Identify which cell holds the provided text, then report its [X, Y] central coordinate. 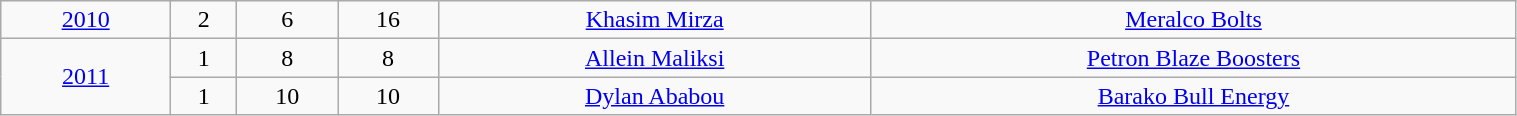
Khasim Mirza [654, 20]
Petron Blaze Boosters [1194, 58]
16 [388, 20]
Meralco Bolts [1194, 20]
Dylan Ababou [654, 96]
Barako Bull Energy [1194, 96]
2 [204, 20]
2011 [86, 77]
6 [288, 20]
2010 [86, 20]
Allein Maliksi [654, 58]
